For the text-containing cell, return its midpoint in (x, y) coordinate format. 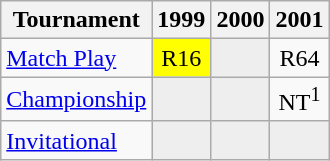
Championship (76, 100)
NT1 (300, 100)
Invitational (76, 140)
R64 (300, 58)
2001 (300, 20)
Tournament (76, 20)
1999 (182, 20)
2000 (240, 20)
Match Play (76, 58)
R16 (182, 58)
